Capture the cell that displays the provided text and extract its [X, Y] central coordinate. 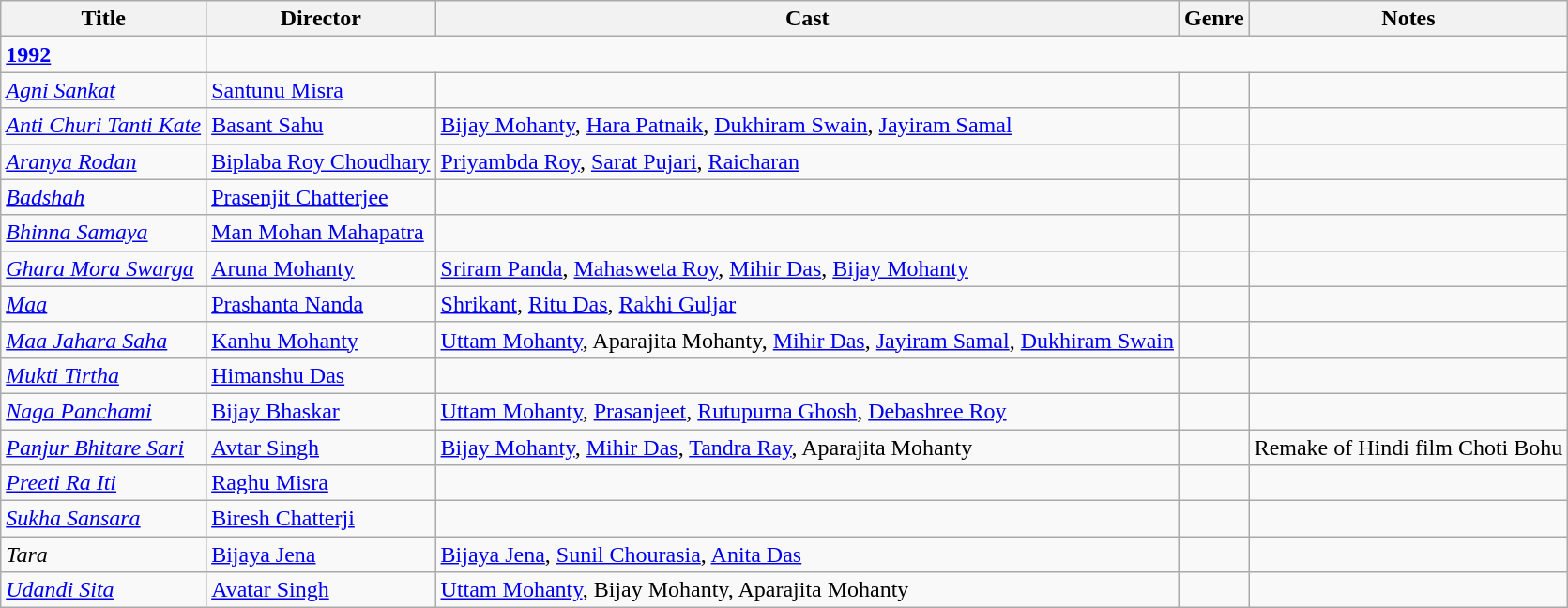
Director [321, 19]
1992 [103, 54]
Aruna Mohanty [321, 268]
Preeti Ra Iti [103, 483]
Udandi Sita [103, 590]
Aranya Rodan [103, 161]
Sukha Sansara [103, 519]
Uttam Mohanty, Prasanjeet, Rutupurna Ghosh, Debashree Roy [807, 411]
Bijaya Jena, Sunil Chourasia, Anita Das [807, 555]
Priyambda Roy, Sarat Pujari, Raicharan [807, 161]
Anti Churi Tanti Kate [103, 126]
Avatar Singh [321, 590]
Man Mohan Mahapatra [321, 233]
Santunu Misra [321, 90]
Agni Sankat [103, 90]
Bijay Mohanty, Hara Patnaik, Dukhiram Swain, Jayiram Samal [807, 126]
Basant Sahu [321, 126]
Bhinna Samaya [103, 233]
Tara [103, 555]
Prashanta Nanda [321, 304]
Bijaya Jena [321, 555]
Genre [1214, 19]
Uttam Mohanty, Aparajita Mohanty, Mihir Das, Jayiram Samal, Dukhiram Swain [807, 340]
Bijay Mohanty, Mihir Das, Tandra Ray, Aparajita Mohanty [807, 448]
Biplaba Roy Choudhary [321, 161]
Biresh Chatterji [321, 519]
Naga Panchami [103, 411]
Remake of Hindi film Choti Bohu [1408, 448]
Prasenjit Chatterjee [321, 197]
Mukti Tirtha [103, 375]
Bijay Bhaskar [321, 411]
Maa [103, 304]
Himanshu Das [321, 375]
Kanhu Mohanty [321, 340]
Ghara Mora Swarga [103, 268]
Raghu Misra [321, 483]
Shrikant, Ritu Das, Rakhi Guljar [807, 304]
Badshah [103, 197]
Sriram Panda, Mahasweta Roy, Mihir Das, Bijay Mohanty [807, 268]
Maa Jahara Saha [103, 340]
Title [103, 19]
Cast [807, 19]
Avtar Singh [321, 448]
Panjur Bhitare Sari [103, 448]
Uttam Mohanty, Bijay Mohanty, Aparajita Mohanty [807, 590]
Notes [1408, 19]
